Return the (X, Y) coordinate for the center point of the cell that contains the specified text.  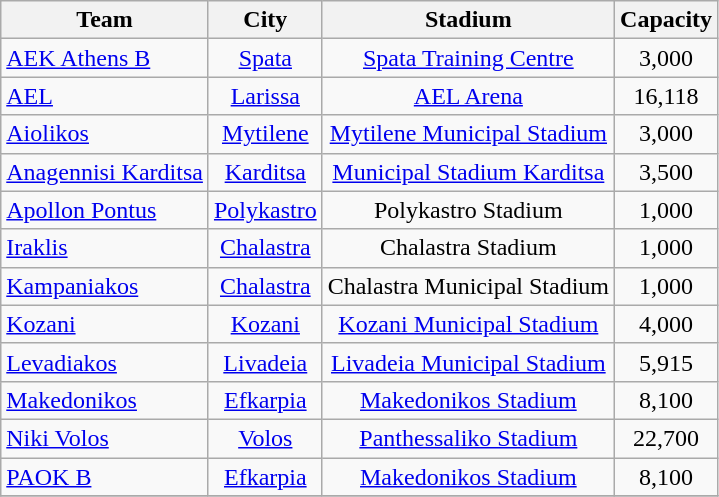
Niki Volos (105, 438)
Volos (265, 438)
Spata (265, 58)
4,000 (666, 324)
Team (105, 20)
Panthessaliko Stadium (468, 438)
City (265, 20)
PAOK B (105, 477)
3,500 (666, 172)
Spata Training Centre (468, 58)
Capacity (666, 20)
Μytilene Municipal Stadium (468, 134)
Livadeia (265, 362)
Chalastra Stadium (468, 248)
Livadeia Municipal Stadium (468, 362)
Karditsa (265, 172)
Iraklis (105, 248)
5,915 (666, 362)
Levadiakos (105, 362)
Apollon Pontus (105, 210)
16,118 (666, 96)
Larissa (265, 96)
Chalastra Municipal Stadium (468, 286)
Kampaniakos (105, 286)
Mytilene (265, 134)
AEL (105, 96)
Anagennisi Karditsa (105, 172)
Polykastro Stadium (468, 210)
Stadium (468, 20)
Polykastro (265, 210)
AEK Athens B (105, 58)
22,700 (666, 438)
Aiolikos (105, 134)
Municipal Stadium Karditsa (468, 172)
AEL Arena (468, 96)
Kozani Municipal Stadium (468, 324)
Makedonikos (105, 400)
